Pinpoint the cell where the given text exists, returning its [X, Y] midpoint coordinate. 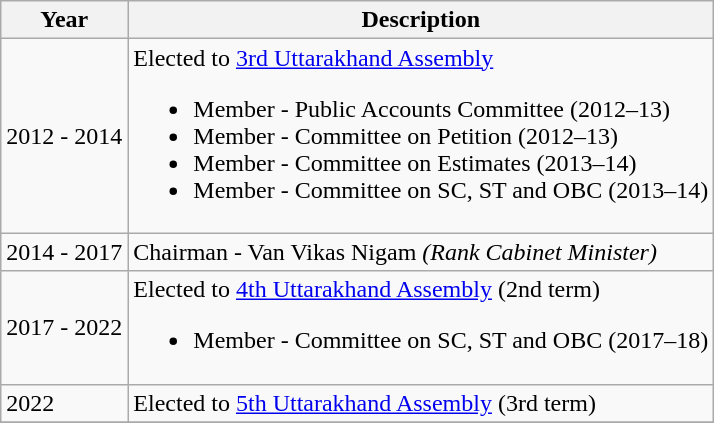
Description [421, 20]
Elected to 5th Uttarakhand Assembly (3rd term) [421, 403]
Year [64, 20]
2012 - 2014 [64, 136]
2017 - 2022 [64, 328]
2022 [64, 403]
Elected to 4th Uttarakhand Assembly (2nd term)Member - Committee on SC, ST and OBC (2017–18) [421, 328]
Chairman - Van Vikas Nigam (Rank Cabinet Minister) [421, 252]
2014 - 2017 [64, 252]
